Capture the cell that displays the provided text and extract its (X, Y) central coordinate. 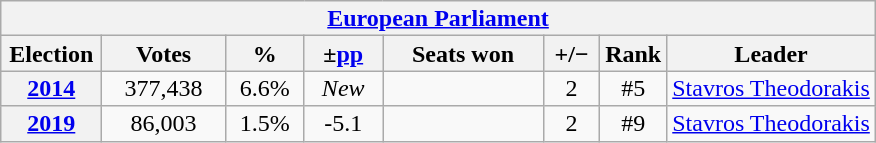
#5 (634, 88)
377,438 (164, 88)
Rank (634, 54)
+/− (572, 54)
Seats won (462, 54)
Election (52, 54)
Votes (164, 54)
2019 (52, 124)
2014 (52, 88)
Leader (772, 54)
-5.1 (344, 124)
±pp (344, 54)
#9 (634, 124)
European Parliament (438, 18)
% (264, 54)
1.5% (264, 124)
New (344, 88)
6.6% (264, 88)
86,003 (164, 124)
